Return the (X, Y) coordinate for the center point of the cell that contains the specified text.  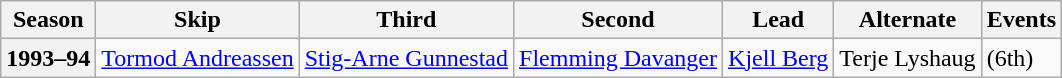
Terje Lyshaug (908, 58)
Season (48, 20)
Flemming Davanger (618, 58)
1993–94 (48, 58)
Kjell Berg (778, 58)
Lead (778, 20)
Stig-Arne Gunnestad (406, 58)
Skip (198, 20)
Third (406, 20)
Events (1021, 20)
(6th) (1021, 58)
Tormod Andreassen (198, 58)
Second (618, 20)
Alternate (908, 20)
